Output the [x, y] coordinate of the center of the cell containing the given text.  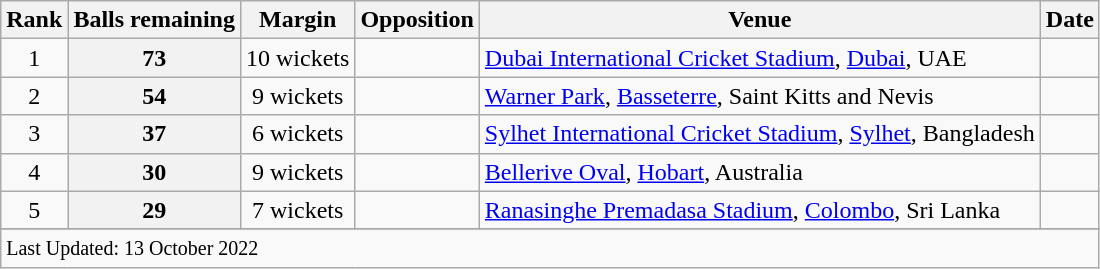
37 [154, 134]
10 wickets [297, 58]
Margin [297, 20]
2 [34, 96]
Rank [34, 20]
1 [34, 58]
Ranasinghe Premadasa Stadium, Colombo, Sri Lanka [760, 210]
30 [154, 172]
Dubai International Cricket Stadium, Dubai, UAE [760, 58]
Last Updated: 13 October 2022 [550, 248]
Date [1070, 20]
7 wickets [297, 210]
Opposition [417, 20]
54 [154, 96]
5 [34, 210]
Balls remaining [154, 20]
29 [154, 210]
Warner Park, Basseterre, Saint Kitts and Nevis [760, 96]
4 [34, 172]
73 [154, 58]
3 [34, 134]
Venue [760, 20]
Sylhet International Cricket Stadium, Sylhet, Bangladesh [760, 134]
6 wickets [297, 134]
Bellerive Oval, Hobart, Australia [760, 172]
